Find where the given text appears and provide that cell's center as [x, y] coordinate. 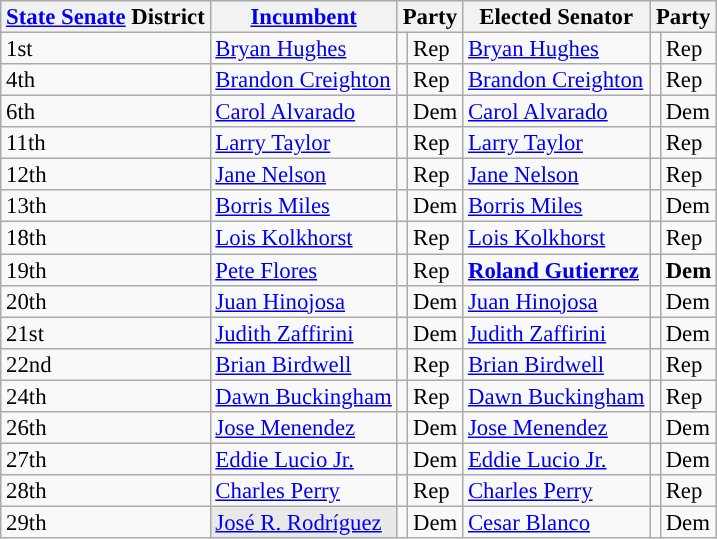
6th [106, 112]
1st [106, 49]
19th [106, 270]
20th [106, 301]
Elected Senator [556, 17]
29th [106, 522]
27th [106, 459]
4th [106, 80]
José R. Rodríguez [304, 522]
Cesar Blanco [556, 522]
13th [106, 206]
Roland Gutierrez [556, 270]
11th [106, 143]
Pete Flores [304, 270]
12th [106, 175]
22nd [106, 364]
18th [106, 238]
28th [106, 491]
Incumbent [304, 17]
26th [106, 428]
State Senate District [106, 17]
24th [106, 396]
21st [106, 333]
